For the text-containing cell, return its midpoint in (x, y) coordinate format. 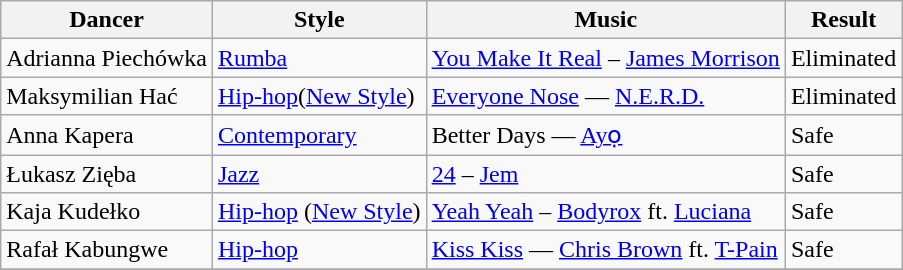
Łukasz Zięba (107, 173)
Better Days — Ayọ (606, 135)
Result (843, 20)
Rumba (319, 58)
Rafał Kabungwe (107, 250)
Dancer (107, 20)
Adrianna Piechówka (107, 58)
Style (319, 20)
Hip-hop (319, 250)
Contemporary (319, 135)
Yeah Yeah – Bodyrox ft. Luciana (606, 212)
Anna Kapera (107, 135)
Maksymilian Hać (107, 96)
Music (606, 20)
24 – Jem (606, 173)
Hip-hop (New Style) (319, 212)
Hip-hop(New Style) (319, 96)
Kaja Kudełko (107, 212)
Everyone Nose — N.E.R.D. (606, 96)
Jazz (319, 173)
You Make It Real – James Morrison (606, 58)
Kiss Kiss — Chris Brown ft. T-Pain (606, 250)
